Return the (X, Y) coordinate for the center point of the cell that contains the specified text.  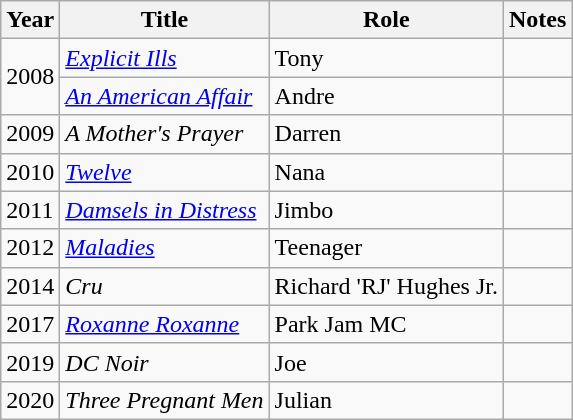
Teenager (386, 248)
Darren (386, 134)
2011 (30, 210)
DC Noir (164, 362)
Notes (537, 20)
Explicit Ills (164, 58)
2010 (30, 172)
Richard 'RJ' Hughes Jr. (386, 286)
A Mother's Prayer (164, 134)
Park Jam MC (386, 324)
2012 (30, 248)
2020 (30, 400)
Maladies (164, 248)
Joe (386, 362)
2014 (30, 286)
2019 (30, 362)
Tony (386, 58)
Title (164, 20)
Andre (386, 96)
Twelve (164, 172)
An American Affair (164, 96)
2009 (30, 134)
Cru (164, 286)
Jimbo (386, 210)
Damsels in Distress (164, 210)
Three Pregnant Men (164, 400)
Year (30, 20)
Role (386, 20)
2017 (30, 324)
Nana (386, 172)
Roxanne Roxanne (164, 324)
2008 (30, 77)
Julian (386, 400)
